From the cell containing the given text, extract its center point as [x, y] coordinate. 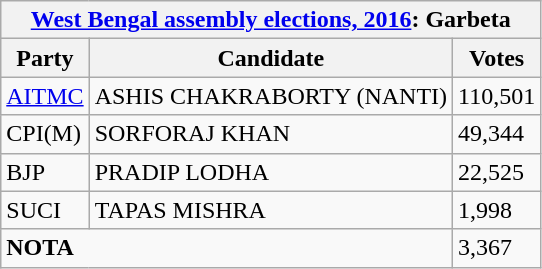
Candidate [270, 58]
AITMC [45, 96]
22,525 [497, 172]
PRADIP LODHA [270, 172]
Votes [497, 58]
BJP [45, 172]
110,501 [497, 96]
West Bengal assembly elections, 2016: Garbeta [271, 20]
ASHIS CHAKRABORTY (NANTI) [270, 96]
3,367 [497, 248]
49,344 [497, 134]
CPI(M) [45, 134]
SORFORAJ KHAN [270, 134]
1,998 [497, 210]
SUCI [45, 210]
TAPAS MISHRA [270, 210]
Party [45, 58]
NOTA [227, 248]
